Extract the [X, Y] coordinate from the center of the cell holding the provided text.  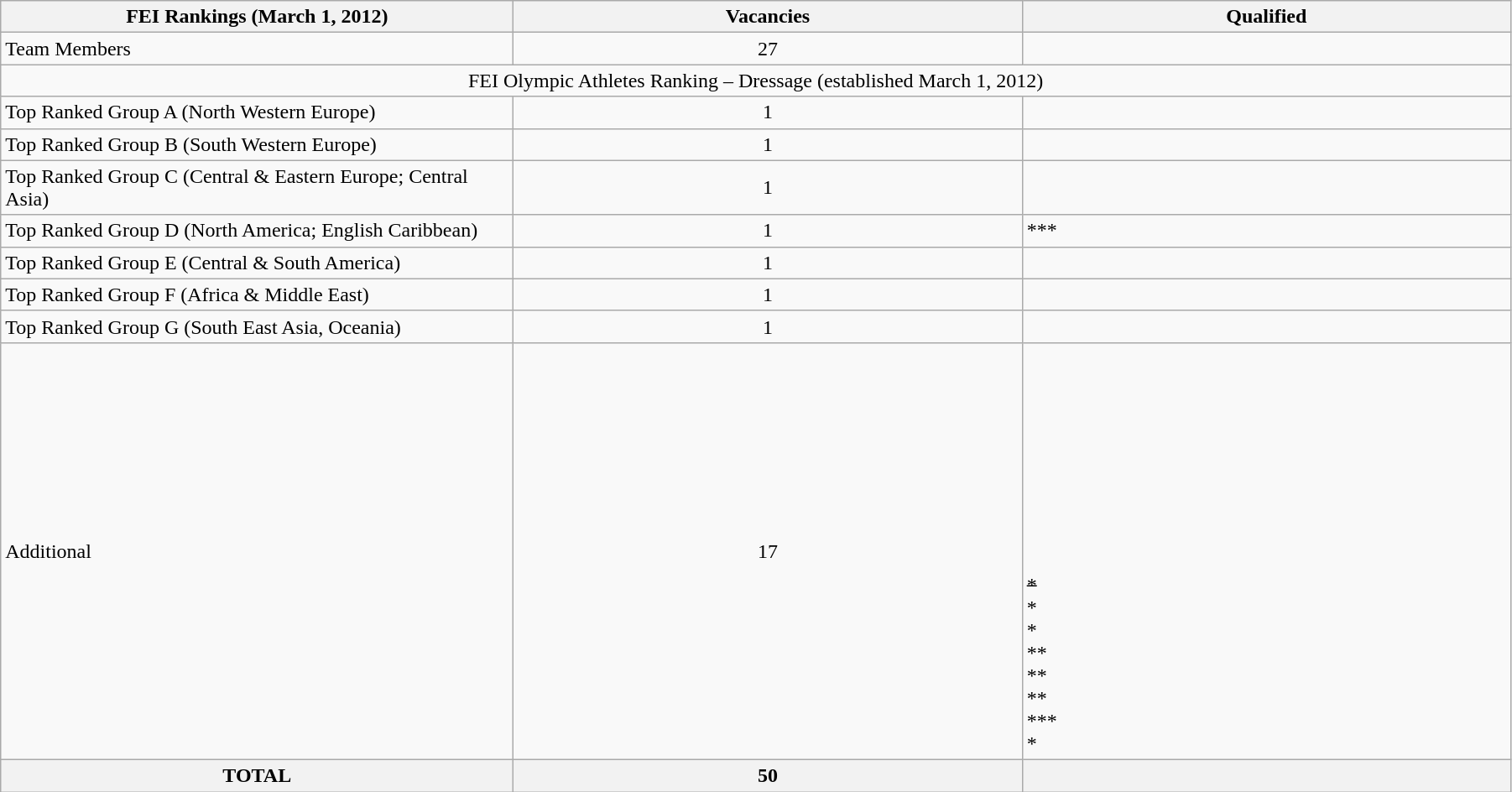
************* [1266, 550]
Team Members [257, 49]
Top Ranked Group D (North America; English Caribbean) [257, 231]
27 [768, 49]
Additional [257, 550]
17 [768, 550]
Vacancies [768, 17]
Top Ranked Group G (South East Asia, Oceania) [257, 326]
Top Ranked Group B (South Western Europe) [257, 144]
*** [1266, 231]
FEI Olympic Athletes Ranking – Dressage (established March 1, 2012) [756, 81]
FEI Rankings (March 1, 2012) [257, 17]
Top Ranked Group C (Central & Eastern Europe; Central Asia) [257, 188]
Qualified [1266, 17]
TOTAL [257, 775]
50 [768, 775]
Top Ranked Group F (Africa & Middle East) [257, 294]
Top Ranked Group A (North Western Europe) [257, 112]
Top Ranked Group E (Central & South America) [257, 263]
